Identify which cell holds the provided text, then report its [X, Y] central coordinate. 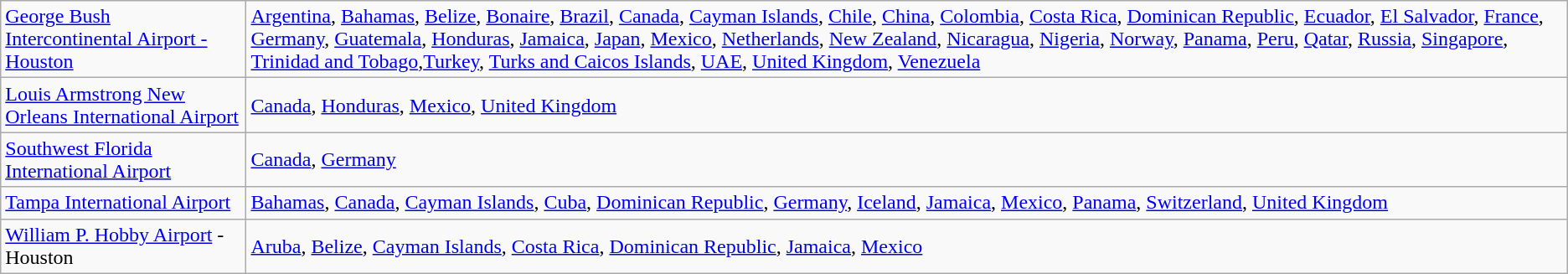
Canada, Honduras, Mexico, United Kingdom [906, 106]
Tampa International Airport [124, 203]
Southwest Florida International Airport [124, 159]
George Bush Intercontinental Airport - Houston [124, 39]
Aruba, Belize, Cayman Islands, Costa Rica, Dominican Republic, Jamaica, Mexico [906, 246]
William P. Hobby Airport - Houston [124, 246]
Canada, Germany [906, 159]
Louis Armstrong New Orleans International Airport [124, 106]
Bahamas, Canada, Cayman Islands, Cuba, Dominican Republic, Germany, Iceland, Jamaica, Mexico, Panama, Switzerland, United Kingdom [906, 203]
